Pinpoint the cell where the given text exists, returning its [x, y] midpoint coordinate. 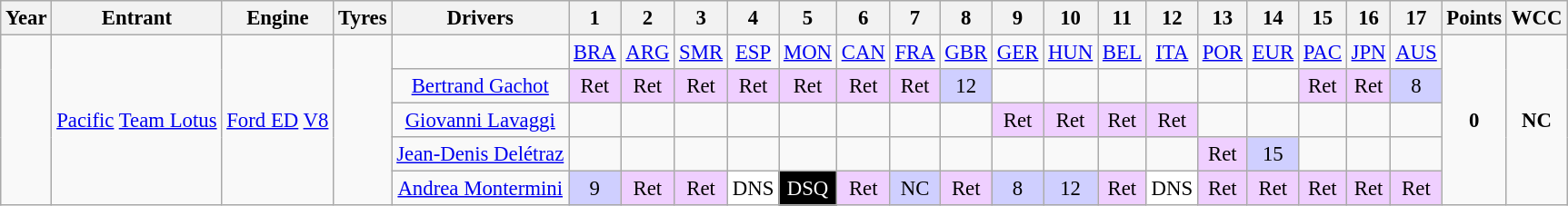
0 [1474, 121]
4 [753, 18]
Jean-Denis Delétraz [480, 154]
GBR [965, 53]
Ford ED V8 [278, 121]
11 [1123, 18]
Bertrand Gachot [480, 86]
DSQ [808, 189]
EUR [1273, 53]
Entrant [136, 18]
6 [864, 18]
GER [1017, 53]
5 [808, 18]
Points [1474, 18]
Drivers [480, 18]
CAN [864, 53]
14 [1273, 18]
Andrea Montermini [480, 189]
WCC [1536, 18]
10 [1071, 18]
ARG [647, 53]
BRA [594, 53]
2 [647, 18]
POR [1222, 53]
ITA [1172, 53]
17 [1416, 18]
ESP [753, 53]
16 [1369, 18]
Giovanni Lavaggi [480, 121]
JPN [1369, 53]
PAC [1322, 53]
AUS [1416, 53]
1 [594, 18]
Engine [278, 18]
13 [1222, 18]
SMR [702, 53]
7 [914, 18]
HUN [1071, 53]
Tyres [363, 18]
BEL [1123, 53]
Pacific Team Lotus [136, 121]
FRA [914, 53]
MON [808, 53]
Year [26, 18]
3 [702, 18]
